Detect which cell encompasses the target text, then output its [x, y] center coordinate. 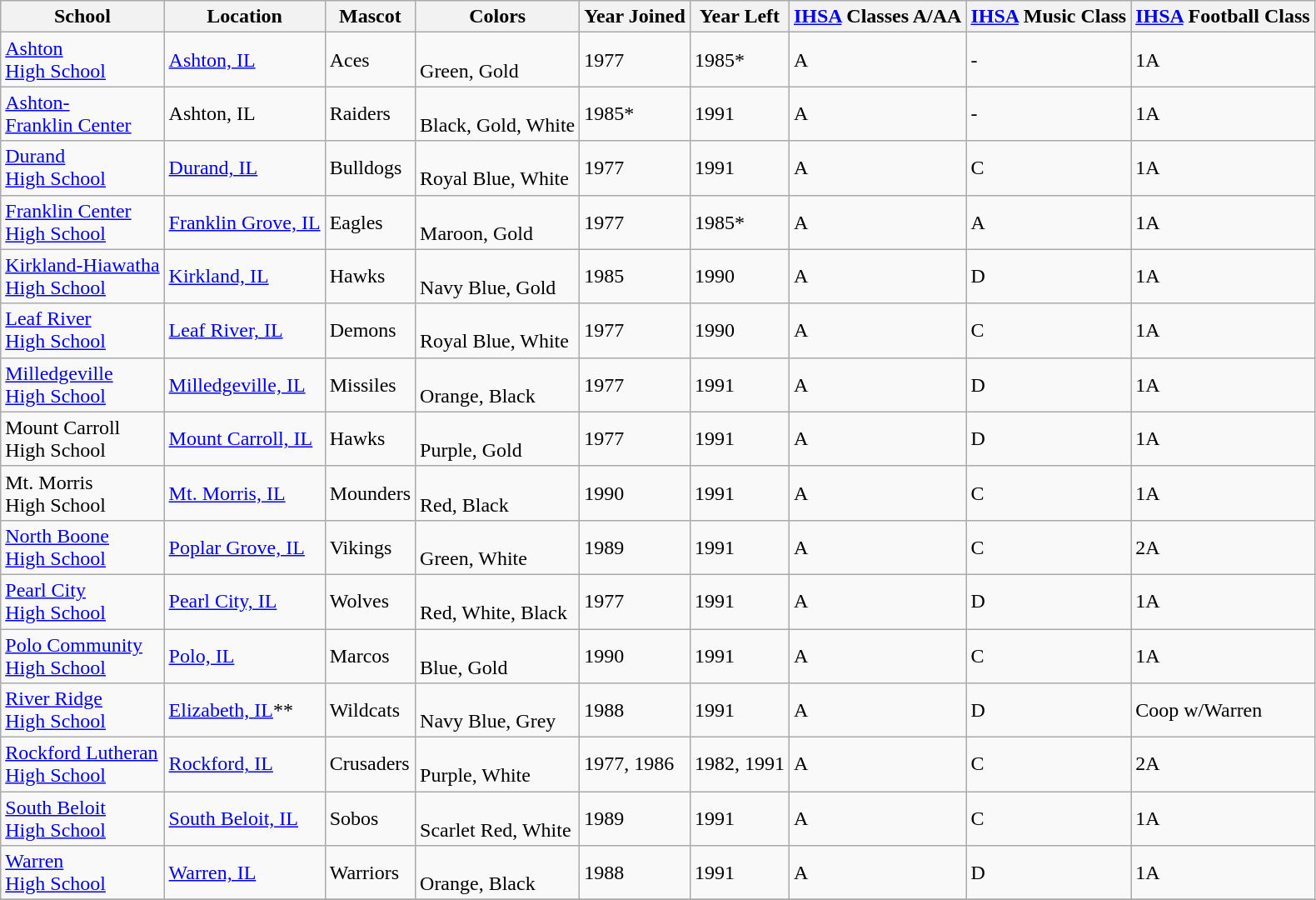
1977, 1986 [635, 765]
Demons [370, 330]
WarrenHigh School [82, 873]
South Beloit, IL [245, 818]
Navy Blue, Gold [498, 277]
MilledgevilleHigh School [82, 385]
Scarlet Red, White [498, 818]
Red, White, Black [498, 602]
Kirkland, IL [245, 277]
Poplar Grove, IL [245, 547]
Year Joined [635, 17]
Polo CommunityHigh School [82, 655]
Pearl CityHigh School [82, 602]
Mount CarrollHigh School [82, 438]
IHSA Football Class [1223, 17]
Green, Gold [498, 60]
Coop w/Warren [1223, 710]
Green, White [498, 547]
River RidgeHigh School [82, 710]
Milledgeville, IL [245, 385]
Kirkland-HiawathaHigh School [82, 277]
Red, Black [498, 493]
Leaf RiverHigh School [82, 330]
Black, Gold, White [498, 113]
Marcos [370, 655]
IHSA Music Class [1049, 17]
Crusaders [370, 765]
Mascot [370, 17]
Elizabeth, IL** [245, 710]
Warren, IL [245, 873]
Mt. MorrisHigh School [82, 493]
Year Left [740, 17]
Mounders [370, 493]
Missiles [370, 385]
IHSA Classes A/AA [877, 17]
AshtonHigh School [82, 60]
South BeloitHigh School [82, 818]
Ashton-Franklin Center [82, 113]
Purple, Gold [498, 438]
Rockford LutheranHigh School [82, 765]
Navy Blue, Grey [498, 710]
DurandHigh School [82, 168]
Mount Carroll, IL [245, 438]
Colors [498, 17]
Rockford, IL [245, 765]
Maroon, Gold [498, 222]
1985 [635, 277]
School [82, 17]
Blue, Gold [498, 655]
1982, 1991 [740, 765]
Leaf River, IL [245, 330]
Pearl City, IL [245, 602]
Mt. Morris, IL [245, 493]
Purple, White [498, 765]
Wildcats [370, 710]
Franklin Grove, IL [245, 222]
Durand, IL [245, 168]
Wolves [370, 602]
Location [245, 17]
North BooneHigh School [82, 547]
Franklin CenterHigh School [82, 222]
Warriors [370, 873]
Eagles [370, 222]
Bulldogs [370, 168]
Vikings [370, 547]
Aces [370, 60]
Sobos [370, 818]
Raiders [370, 113]
Polo, IL [245, 655]
